Find where the given text appears and provide that cell's center as (X, Y) coordinate. 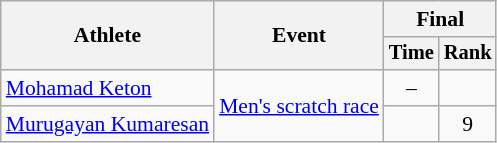
9 (468, 124)
– (412, 88)
Rank (468, 54)
Men's scratch race (299, 106)
Mohamad Keton (108, 88)
Final (440, 19)
Athlete (108, 36)
Time (412, 54)
Murugayan Kumaresan (108, 124)
Event (299, 36)
